Return [x, y] of the center of cell containing provided text 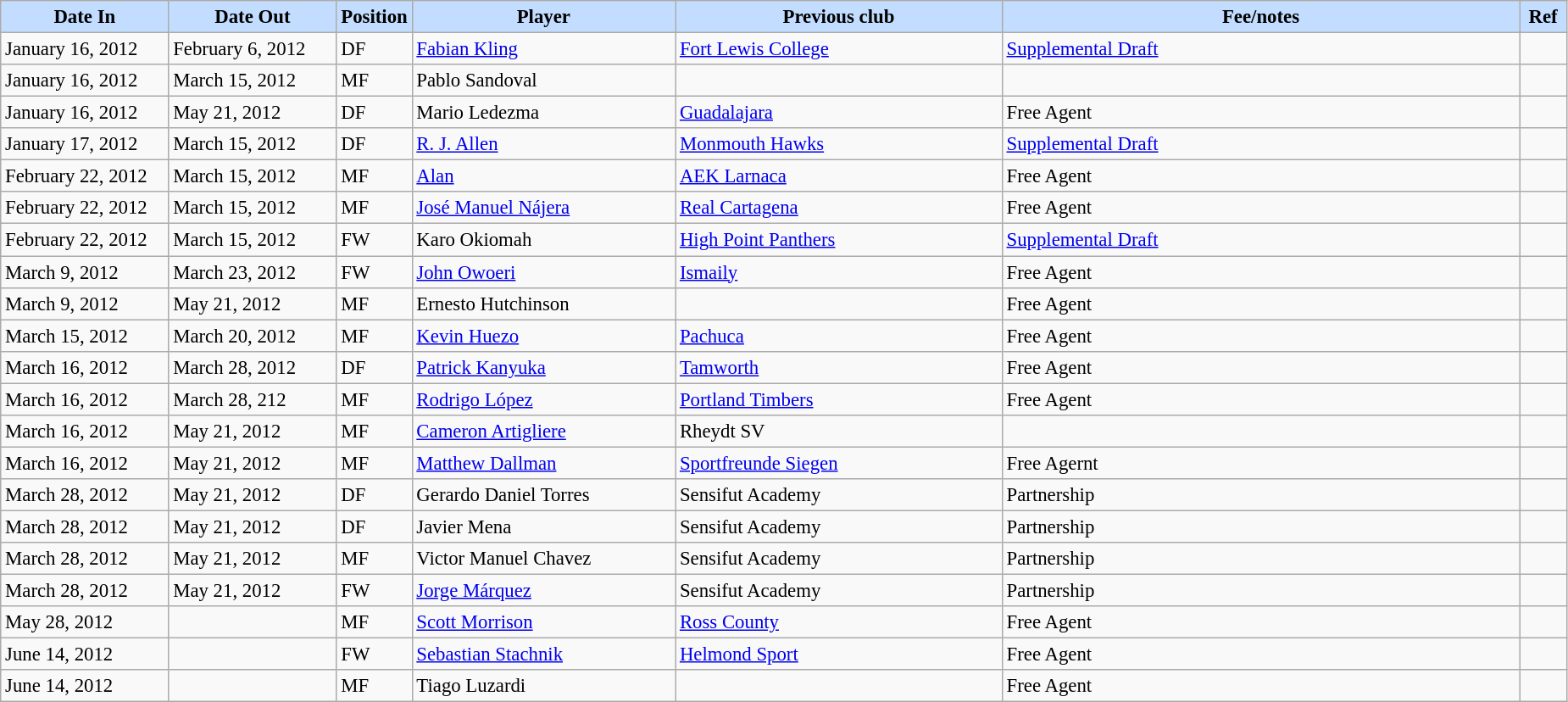
Scott Morrison [544, 622]
May 28, 2012 [85, 622]
March 23, 2012 [253, 272]
Free Agernt [1261, 463]
Kevin Huezo [544, 336]
Tiago Luzardi [544, 686]
Victor Manuel Chavez [544, 559]
John Owoeri [544, 272]
Date In [85, 17]
Matthew Dallman [544, 463]
March 28, 212 [253, 399]
Gerardo Daniel Torres [544, 495]
Mario Ledezma [544, 113]
AEK Larnaca [839, 176]
Tamworth [839, 367]
Position [375, 17]
Real Cartagena [839, 208]
Date Out [253, 17]
Ref [1543, 17]
Portland Timbers [839, 399]
Ismaily [839, 272]
Karo Okiomah [544, 240]
Player [544, 17]
February 6, 2012 [253, 49]
Fabian Kling [544, 49]
Fort Lewis College [839, 49]
Jorge Márquez [544, 591]
Sportfreunde Siegen [839, 463]
Sebastian Stachnik [544, 655]
Helmond Sport [839, 655]
Monmouth Hawks [839, 144]
Ernesto Hutchinson [544, 304]
Guadalajara [839, 113]
Cameron Artigliere [544, 432]
Rodrigo López [544, 399]
Pachuca [839, 336]
Fee/notes [1261, 17]
January 17, 2012 [85, 144]
José Manuel Nájera [544, 208]
Ross County [839, 622]
Rheydt SV [839, 432]
R. J. Allen [544, 144]
Javier Mena [544, 526]
Previous club [839, 17]
Pablo Sandoval [544, 81]
Alan [544, 176]
High Point Panthers [839, 240]
March 20, 2012 [253, 336]
Patrick Kanyuka [544, 367]
